Extract the [X, Y] coordinate from the center of the cell holding the provided text.  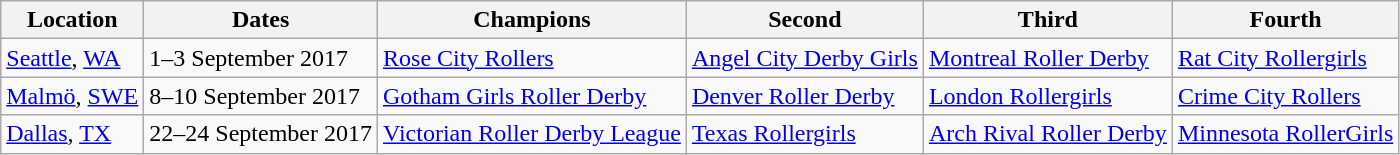
Rat City Rollergirls [1285, 58]
Location [72, 20]
Crime City Rollers [1285, 96]
Dates [261, 20]
Seattle, WA [72, 58]
Champions [532, 20]
Malmö, SWE [72, 96]
Arch Rival Roller Derby [1048, 134]
Montreal Roller Derby [1048, 58]
1–3 September 2017 [261, 58]
Rose City Rollers [532, 58]
Denver Roller Derby [804, 96]
Third [1048, 20]
Minnesota RollerGirls [1285, 134]
22–24 September 2017 [261, 134]
8–10 September 2017 [261, 96]
Dallas, TX [72, 134]
Texas Rollergirls [804, 134]
Victorian Roller Derby League [532, 134]
Second [804, 20]
Gotham Girls Roller Derby [532, 96]
Angel City Derby Girls [804, 58]
London Rollergirls [1048, 96]
Fourth [1285, 20]
